Find where the given text appears and provide that cell's center as (x, y) coordinate. 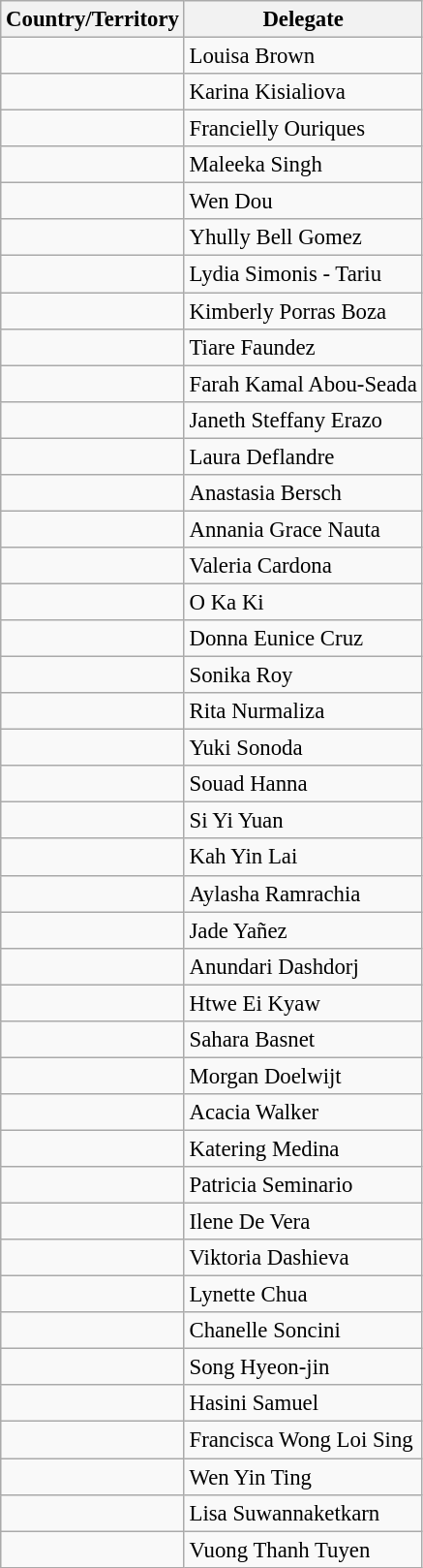
Yuki Sonoda (303, 748)
Delegate (303, 19)
Jade Yañez (303, 930)
Farah Kamal Abou-Seada (303, 384)
Country/Territory (93, 19)
Patricia Seminario (303, 1185)
Karina Kisialiova (303, 92)
Maleeka Singh (303, 165)
Kah Yin Lai (303, 858)
Morgan Doelwijt (303, 1076)
Hasini Samuel (303, 1404)
Souad Hanna (303, 784)
Wen Dou (303, 202)
Lynette Chua (303, 1295)
Ilene De Vera (303, 1222)
Viktoria Dashieva (303, 1258)
Chanelle Soncini (303, 1331)
Anastasia Bersch (303, 493)
Tiare Faundez (303, 347)
Francisca Wong Loi Sing (303, 1440)
Wen Yin Ting (303, 1477)
Laura Deflandre (303, 456)
Lydia Simonis - Tariu (303, 274)
Katering Medina (303, 1148)
Sonika Roy (303, 675)
Donna Eunice Cruz (303, 639)
Anundari Dashdorj (303, 966)
Lisa Suwannaketkarn (303, 1513)
Rita Nurmaliza (303, 711)
Janeth Steffany Erazo (303, 420)
Vuong Thanh Tuyen (303, 1550)
Kimberly Porras Boza (303, 311)
Acacia Walker (303, 1113)
Louisa Brown (303, 56)
Song Hyeon-jin (303, 1367)
Aylasha Ramrachia (303, 894)
Si Yi Yuan (303, 821)
Htwe Ei Kyaw (303, 1003)
Valeria Cardona (303, 566)
O Ka Ki (303, 602)
Francielly Ouriques (303, 129)
Yhully Bell Gomez (303, 237)
Annania Grace Nauta (303, 529)
Sahara Basnet (303, 1040)
